Output the (x, y) coordinate of the center of the cell containing the given text.  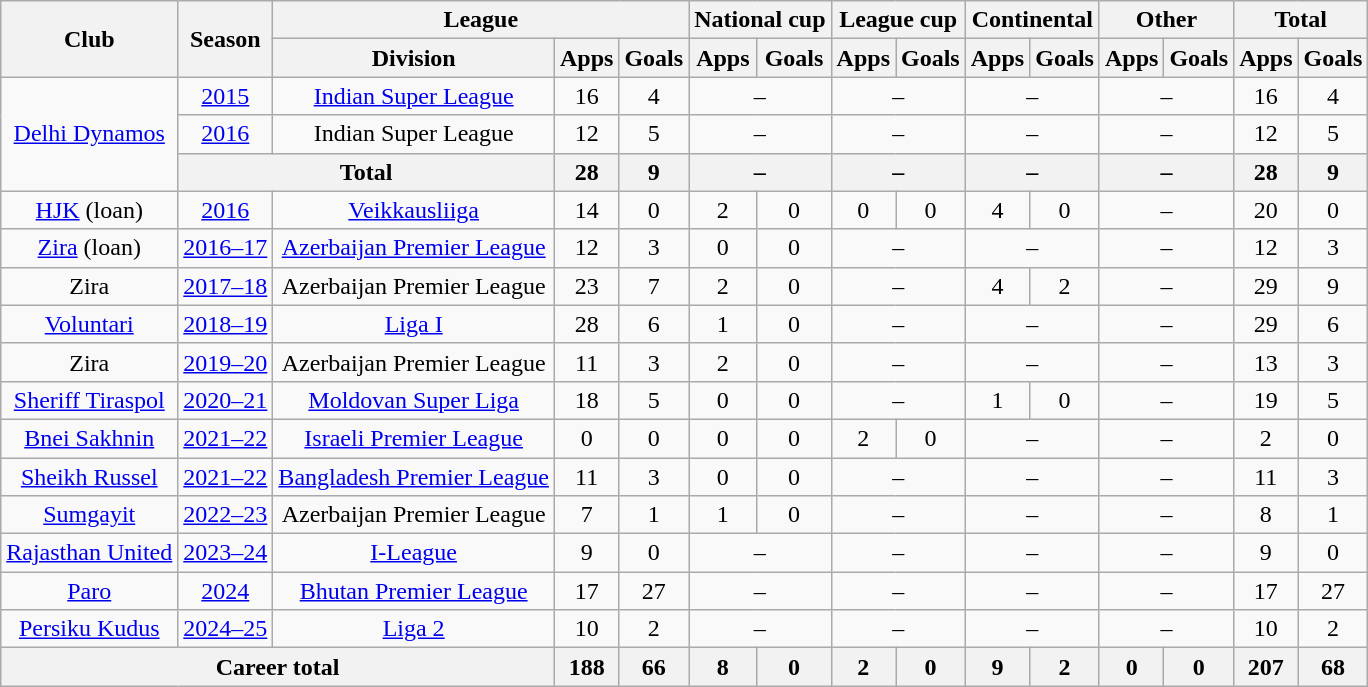
Division (414, 58)
Moldovan Super Liga (414, 400)
2022–23 (226, 515)
Career total (278, 667)
68 (1333, 667)
Other (1166, 20)
National cup (760, 20)
Continental (1032, 20)
23 (586, 286)
League cup (898, 20)
2017–18 (226, 286)
Zira (loan) (90, 248)
2019–20 (226, 362)
18 (586, 400)
2020–21 (226, 400)
66 (654, 667)
Bhutan Premier League (414, 591)
2023–24 (226, 553)
Sheikh Russel (90, 477)
Voluntari (90, 324)
2018–19 (226, 324)
207 (1266, 667)
HJK (loan) (90, 210)
2015 (226, 96)
2024 (226, 591)
Bangladesh Premier League (414, 477)
Liga I (414, 324)
Bnei Sakhnin (90, 438)
Club (90, 39)
Liga 2 (414, 629)
Rajasthan United (90, 553)
19 (1266, 400)
Veikkausliiga (414, 210)
188 (586, 667)
2024–25 (226, 629)
2016–17 (226, 248)
14 (586, 210)
Paro (90, 591)
League (481, 20)
I-League (414, 553)
20 (1266, 210)
Israeli Premier League (414, 438)
Sheriff Tiraspol (90, 400)
Season (226, 39)
13 (1266, 362)
Persiku Kudus (90, 629)
Sumgayit (90, 515)
Delhi Dynamos (90, 134)
